Pinpoint the cell where the given text exists, returning its (x, y) midpoint coordinate. 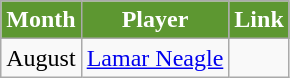
Player (155, 20)
August (41, 58)
Lamar Neagle (155, 58)
Link (259, 20)
Month (41, 20)
